Determine the (x, y) coordinate at the center of the cell enclosing the given text.  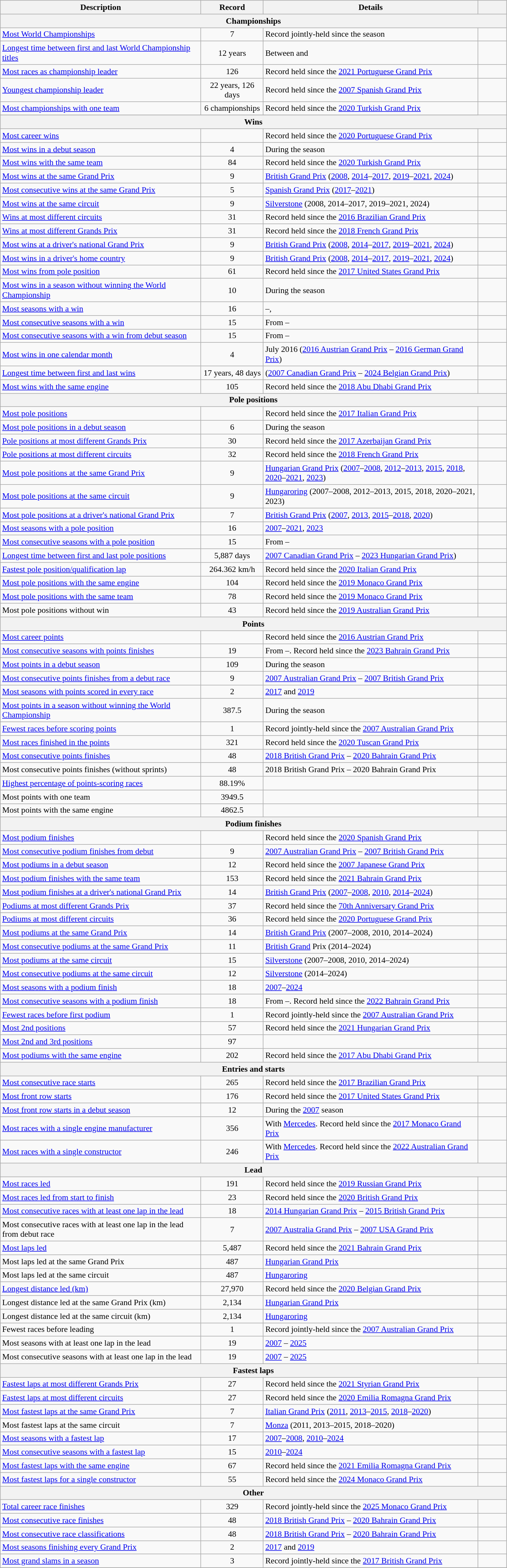
Record held since the 2016 Brazilian Grand Prix (371, 217)
Highest percentage of points-scoring races (101, 783)
Most races with a single engine manufacturer (101, 1129)
Lead (253, 1170)
Championships (253, 21)
109 (232, 665)
Pole positions at most different circuits (101, 455)
–, (371, 309)
Most consecutive races with at least one lap in the lead from debut race (101, 1229)
356 (232, 1129)
Most wins at a driver's national Grand Prix (101, 245)
Record held since the 2020 Spanish Grand Prix (371, 838)
Longest time between first and last wins (101, 373)
Silverstone (2007–2008, 2010, 2014–2024) (371, 960)
Longest time between first and last World Championship titles (101, 53)
Most consecutive podium finishes from debut (101, 851)
Podium finishes (253, 824)
Most points in a debut season (101, 665)
Most points with the same engine (101, 810)
10 (232, 290)
From –. Record held since the 2022 Bahrain Grand Prix (371, 1001)
11 (232, 947)
Most races led (101, 1184)
(2007 Canadian Grand Prix – 2024 Belgian Grand Prix) (371, 373)
Most seasons with a fastest lap (101, 1438)
Most consecutive points finishes (101, 756)
Most consecutive seasons with points finishes (101, 651)
Most wins from pole position (101, 272)
387.5 (232, 711)
Hungarian Grand Prix (2007–2008, 2012–2013, 2015, 2018, 2020–2021, 2023) (371, 473)
Most wins at the same Grand Prix (101, 177)
Most front row starts (101, 1097)
153 (232, 879)
2010–2024 (371, 1452)
2014 Hungarian Grand Prix – 2015 British Grand Prix (371, 1211)
Record held since the 2019 Australian Grand Prix (371, 610)
Most consecutive seasons with a win (101, 322)
Most pole positions with the same engine (101, 583)
Longest time between first and last pole positions (101, 556)
Podiums at most different Grands Prix (101, 906)
Fewest races before leading (101, 1330)
Record held since the 2017 Azerbaijan Grand Prix (371, 441)
Most pole positions at the same circuit (101, 497)
Most career points (101, 637)
Pole positions at most different Grands Prix (101, 441)
Record (232, 7)
Most pole positions at a driver's national Grand Prix (101, 515)
Longest distance led (km) (101, 1289)
With Mercedes. Record held since the 2017 Monaco Grand Prix (371, 1129)
Most laps led at the same circuit (101, 1275)
Record held since the 2021 Hungarian Grand Prix (371, 1028)
Most wins with the same engine (101, 387)
Most seasons with a podium finish (101, 988)
6 (232, 428)
Description (101, 7)
246 (232, 1152)
Record held since the 2021 Portuguese Grand Prix (371, 71)
Most grand slams in a season (101, 1561)
126 (232, 71)
Wins at most different Grands Prix (101, 231)
Most races as championship leader (101, 71)
Record held since the 2016 Austrian Grand Prix (371, 637)
Most races led from start to finish (101, 1197)
Record held since the 2020 Tuscan Grand Prix (371, 742)
Most pole positions at the same Grand Prix (101, 473)
67 (232, 1466)
Most consecutive seasons with a pole position (101, 542)
Most races finished in the points (101, 742)
32 (232, 455)
Most seasons with points scored in every race (101, 692)
Most consecutive race starts (101, 1083)
Most career wins (101, 136)
Record held since the 2020 Italian Grand Prix (371, 569)
Silverstone (2014–2024) (371, 974)
61 (232, 272)
Most fastest laps at the same circuit (101, 1425)
Record held since the 2018 Abu Dhabi Grand Prix (371, 387)
27,970 (232, 1289)
78 (232, 597)
Most pole positions (101, 414)
Record held since the 2017 Brazilian Grand Prix (371, 1083)
Most consecutive wins at the same Grand Prix (101, 190)
Most consecutive podiums at the same circuit (101, 974)
12 years (232, 53)
265 (232, 1083)
Podiums at most different circuits (101, 919)
5 (232, 190)
Most wins in a debut season (101, 149)
Most consecutive race finishes (101, 1520)
Most podium finishes with the same team (101, 879)
Most fastest laps at the same Grand Prix (101, 1411)
Most consecutive race classifications (101, 1534)
Record held since the 2017 Abu Dhabi Grand Prix (371, 1056)
British Grand Prix (2007, 2013, 2015–2018, 2020) (371, 515)
Most points in a season without winning the World Championship (101, 711)
Record held since the 2020 Emilia Romagna Grand Prix (371, 1398)
2007–2024 (371, 988)
Wins at most different circuits (101, 217)
Most seasons with at least one lap in the lead (101, 1343)
Fewest races before scoring points (101, 729)
2007 Australia Grand Prix – 2007 USA Grand Prix (371, 1229)
57 (232, 1028)
Most laps led (101, 1248)
Pole positions (253, 400)
Fewest races before first podium (101, 1015)
Most points with one team (101, 797)
Wins (253, 122)
Between and (371, 53)
Silverstone (2008, 2014–2017, 2019–2021, 2024) (371, 204)
Most 2nd positions (101, 1028)
Most seasons finishing every Grand Prix (101, 1547)
4862.5 (232, 810)
Youngest championship leader (101, 90)
2007–2021, 2023 (371, 528)
Most consecutive seasons with at least one lap in the lead (101, 1357)
Most podiums with the same engine (101, 1056)
Most wins in a season without winning the World Championship (101, 290)
88.19% (232, 783)
105 (232, 387)
Record held since the 2020 Belgian Grand Prix (371, 1289)
Most podiums at the same circuit (101, 960)
104 (232, 583)
43 (232, 610)
British Grand Prix (2014–2024) (371, 947)
Most 2nd and 3rd positions (101, 1042)
191 (232, 1184)
Most laps led at the same Grand Prix (101, 1262)
5,887 days (232, 556)
Record jointly-held since the 2017 British Grand Prix (371, 1561)
264.362 km/h (232, 569)
Most podiums in a debut season (101, 865)
Record held since the 2019 Russian Grand Prix (371, 1184)
Most races with a single constructor (101, 1152)
Most wins in a driver's home country (101, 258)
Most wins with the same team (101, 163)
Most consecutive points finishes (without sprints) (101, 770)
84 (232, 163)
6 championships (232, 109)
3949.5 (232, 797)
3 (232, 1561)
202 (232, 1056)
From –. Record held since the 2023 Bahrain Grand Prix (371, 651)
Record held since the 2007 Japanese Grand Prix (371, 865)
Most fastest laps with the same engine (101, 1466)
Most pole positions in a debut season (101, 428)
Record held since the 2020 British Grand Prix (371, 1197)
Details (371, 7)
Most seasons with a win (101, 309)
Record held since the 70th Anniversary Grand Prix (371, 906)
Most consecutive seasons with a fastest lap (101, 1452)
Record held since the 2007 Spanish Grand Prix (371, 90)
22 years, 126 days (232, 90)
With Mercedes. Record held since the 2022 Australian Grand Prix (371, 1152)
Other (253, 1493)
Record jointly-held since the 2025 Monaco Grand Prix (371, 1507)
Fastest pole position/qualification lap (101, 569)
Spanish Grand Prix (2017–2021) (371, 190)
37 (232, 906)
Record held since the 2021 Styrian Grand Prix (371, 1384)
Fastest laps at most different circuits (101, 1398)
Record held since the 2024 Monaco Grand Prix (371, 1479)
Most consecutive podiums at the same Grand Prix (101, 947)
17 years, 48 days (232, 373)
Most wins at the same circuit (101, 204)
Most consecutive seasons with a win from debut season (101, 336)
Most consecutive seasons with a podium finish (101, 1001)
97 (232, 1042)
Longest distance led at the same Grand Prix (km) (101, 1302)
321 (232, 742)
Most pole positions with the same team (101, 597)
Record held since the 2021 Emilia Romagna Grand Prix (371, 1466)
Most World Championships (101, 34)
30 (232, 441)
Most fastest laps for a single constructor (101, 1479)
July 2016 (2016 Austrian Grand Prix – 2016 German Grand Prix) (371, 355)
Points (253, 624)
2007–2008, 2010–2024 (371, 1438)
Most championships with one team (101, 109)
2007 Canadian Grand Prix – 2023 Hungarian Grand Prix) (371, 556)
5,487 (232, 1248)
Total career race finishes (101, 1507)
Fastest laps (253, 1370)
Most wins in one calendar month (101, 355)
Most consecutive points finishes from a debut race (101, 678)
36 (232, 919)
Fastest laps at most different Grands Prix (101, 1384)
Record held since the 2017 Italian Grand Prix (371, 414)
Italian Grand Prix (2011, 2013–2015, 2018–2020) (371, 1411)
Most front row starts in a debut season (101, 1110)
Most seasons with a pole position (101, 528)
Hungaroring (2007–2008, 2012–2013, 2015, 2018, 2020–2021, 2023) (371, 497)
Most podiums at the same Grand Prix (101, 933)
329 (232, 1507)
Most pole positions without win (101, 610)
Longest distance led at the same circuit (km) (101, 1316)
55 (232, 1479)
23 (232, 1197)
17 (232, 1438)
During the 2007 season (371, 1110)
Most podium finishes (101, 838)
Most podium finishes at a driver's national Grand Prix (101, 892)
Most consecutive races with at least one lap in the lead (101, 1211)
176 (232, 1097)
Monza (2011, 2013–2015, 2018–2020) (371, 1425)
Entries and starts (253, 1069)
Record jointly-held since the season (371, 34)
